Provide the (x, y) coordinate of the cell's center where the given text is located.  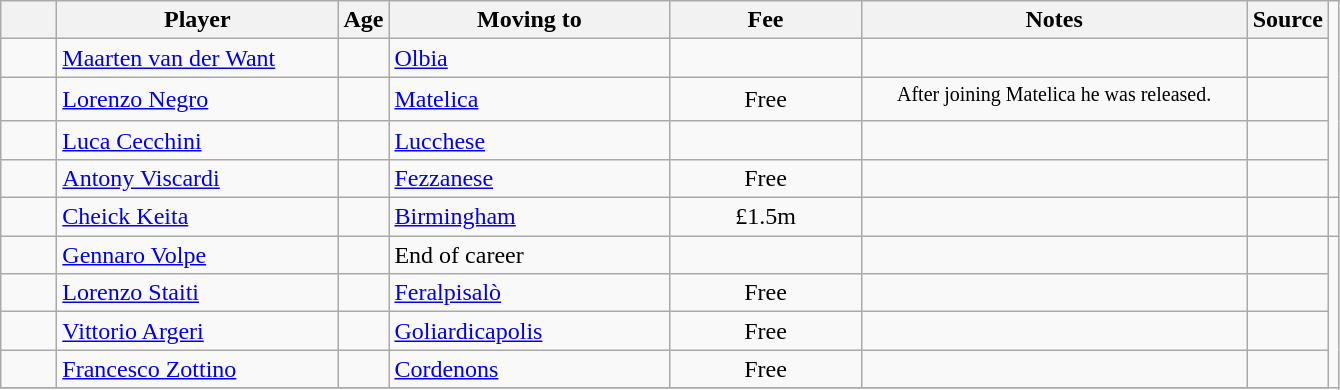
Lorenzo Staiti (198, 293)
Fezzanese (530, 178)
Luca Cecchini (198, 140)
Matelica (530, 100)
Lucchese (530, 140)
Maarten van der Want (198, 58)
Vittorio Argeri (198, 331)
Feralpisalò (530, 293)
Goliardicapolis (530, 331)
Antony Viscardi (198, 178)
Birmingham (530, 217)
Lorenzo Negro (198, 100)
Player (198, 20)
Francesco Zottino (198, 369)
Moving to (530, 20)
End of career (530, 255)
Notes (1054, 20)
£1.5m (766, 217)
Cordenons (530, 369)
Olbia (530, 58)
Gennaro Volpe (198, 255)
Fee (766, 20)
Cheick Keita (198, 217)
After joining Matelica he was released. (1054, 100)
Source (1288, 20)
Age (364, 20)
